Scan for the cell matching the given text and deliver its [X, Y] coordinate at center. 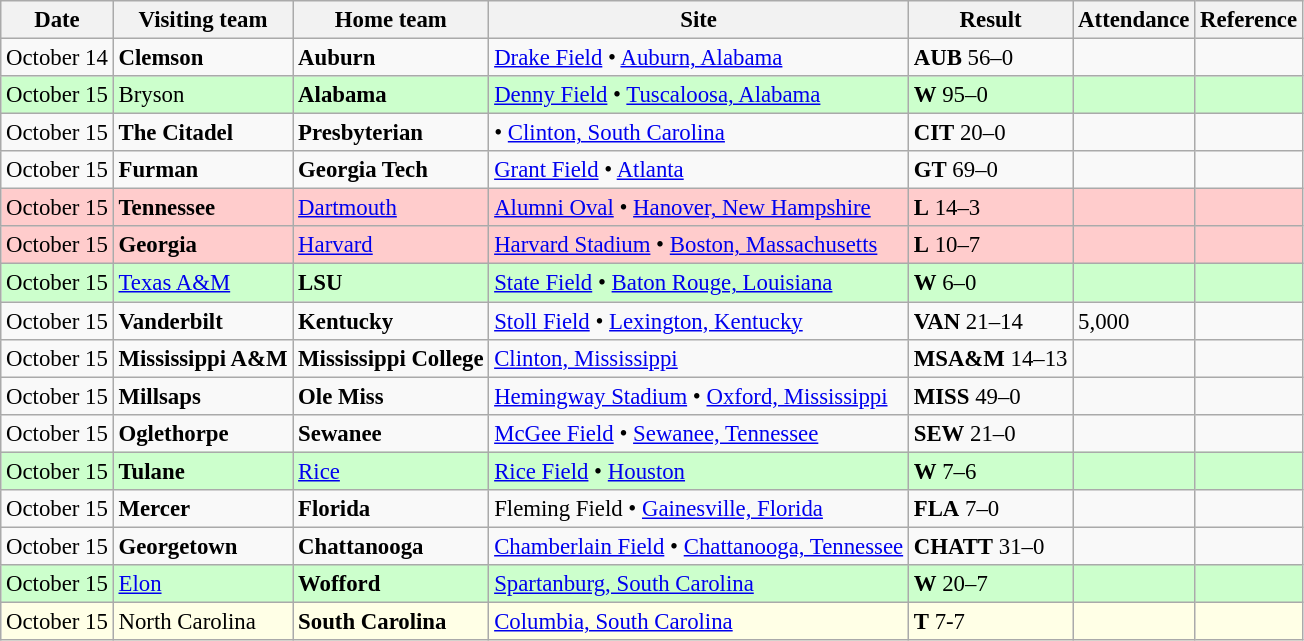
Georgia Tech [391, 170]
SEW 21–0 [990, 433]
Home team [391, 20]
GT 69–0 [990, 170]
Elon [203, 584]
W 20–7 [990, 584]
W 95–0 [990, 95]
Attendance [1134, 20]
October 14 [57, 58]
Georgetown [203, 546]
State Field • Baton Rouge, Louisiana [699, 283]
Presbyterian [391, 133]
Alumni Oval • Hanover, New Hampshire [699, 208]
Vanderbilt [203, 321]
North Carolina [203, 621]
Drake Field • Auburn, Alabama [699, 58]
Alabama [391, 95]
VAN 21–14 [990, 321]
Auburn [391, 58]
T 7-7 [990, 621]
AUB 56–0 [990, 58]
Columbia, South Carolina [699, 621]
Spartanburg, South Carolina [699, 584]
Tennessee [203, 208]
MSA&M 14–13 [990, 358]
CHATT 31–0 [990, 546]
Mississippi A&M [203, 358]
The Citadel [203, 133]
CIT 20–0 [990, 133]
W 7–6 [990, 471]
Chamberlain Field • Chattanooga, Tennessee [699, 546]
Texas A&M [203, 283]
Denny Field • Tuscaloosa, Alabama [699, 95]
Reference [1249, 20]
Wofford [391, 584]
MISS 49–0 [990, 396]
Bryson [203, 95]
Tulane [203, 471]
Mercer [203, 509]
Mississippi College [391, 358]
Grant Field • Atlanta [699, 170]
Oglethorpe [203, 433]
• Clinton, South Carolina [699, 133]
Site [699, 20]
Florida [391, 509]
Ole Miss [391, 396]
Hemingway Stadium • Oxford, Mississippi [699, 396]
Result [990, 20]
Clemson [203, 58]
W 6–0 [990, 283]
Sewanee [391, 433]
Kentucky [391, 321]
Date [57, 20]
Chattanooga [391, 546]
Stoll Field • Lexington, Kentucky [699, 321]
Harvard Stadium • Boston, Massachusetts [699, 245]
Harvard [391, 245]
Fleming Field • Gainesville, Florida [699, 509]
5,000 [1134, 321]
LSU [391, 283]
Rice Field • Houston [699, 471]
Clinton, Mississippi [699, 358]
FLA 7–0 [990, 509]
Furman [203, 170]
Millsaps [203, 396]
South Carolina [391, 621]
Rice [391, 471]
McGee Field • Sewanee, Tennessee [699, 433]
Dartmouth [391, 208]
Visiting team [203, 20]
L 14–3 [990, 208]
L 10–7 [990, 245]
Georgia [203, 245]
